Search for the cell housing the specified text and yield its (x, y) center coordinate. 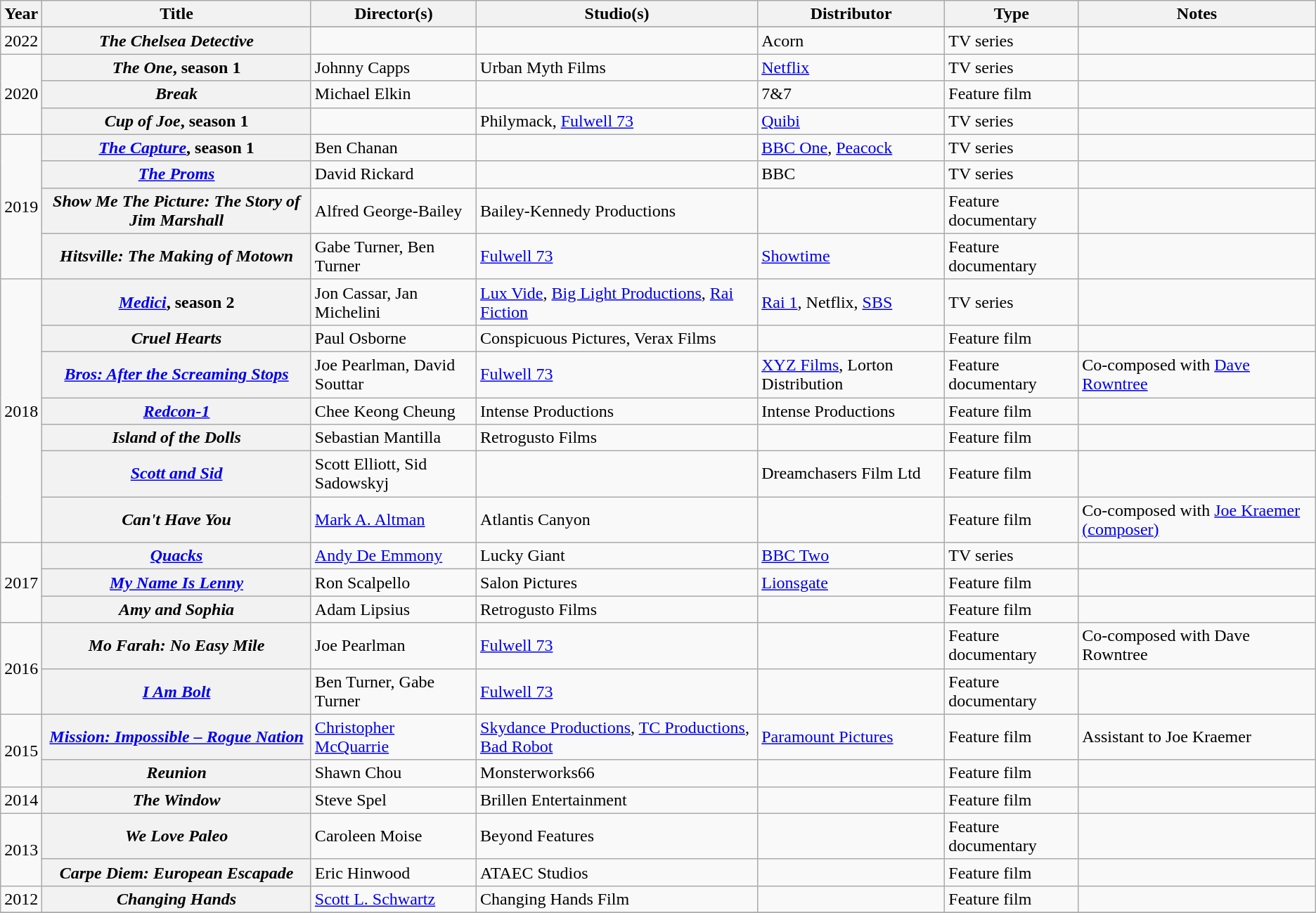
Joe Pearlman (394, 645)
Redcon-1 (177, 411)
Joe Pearlman, David Souttar (394, 374)
Reunion (177, 773)
Island of the Dolls (177, 438)
Mark A. Altman (394, 520)
Mo Farah: No Easy Mile (177, 645)
2014 (21, 800)
Jon Cassar, Jan Michelini (394, 302)
Ben Turner, Gabe Turner (394, 692)
Bailey-Kennedy Productions (617, 211)
Quacks (177, 556)
BBC (851, 174)
BBC Two (851, 556)
Atlantis Canyon (617, 520)
Lionsgate (851, 583)
Changing Hands (177, 899)
2013 (21, 849)
We Love Paleo (177, 836)
Type (1012, 14)
2022 (21, 41)
Notes (1197, 14)
2018 (21, 410)
Quibi (851, 121)
Brillen Entertainment (617, 800)
Philymack, Fulwell 73 (617, 121)
Salon Pictures (617, 583)
The Window (177, 800)
The One, season 1 (177, 67)
BBC One, Peacock (851, 148)
7&7 (851, 94)
Steve Spel (394, 800)
Year (21, 14)
Netflix (851, 67)
Christopher McQuarrie (394, 737)
Studio(s) (617, 14)
Changing Hands Film (617, 899)
Amy and Sophia (177, 609)
Adam Lipsius (394, 609)
Acorn (851, 41)
ATAEC Studios (617, 872)
The Proms (177, 174)
Lux Vide, Big Light Productions, Rai Fiction (617, 302)
Dreamchasers Film Ltd (851, 474)
2020 (21, 94)
Ron Scalpello (394, 583)
Carpe Diem: European Escapade (177, 872)
Co-composed with Joe Kraemer (composer) (1197, 520)
Show Me The Picture: The Story of Jim Marshall (177, 211)
Caroleen Moise (394, 836)
Johnny Capps (394, 67)
Bros: After the Screaming Stops (177, 374)
Title (177, 14)
2019 (21, 207)
Andy De Emmony (394, 556)
Sebastian Mantilla (394, 438)
The Capture, season 1 (177, 148)
Lucky Giant (617, 556)
Cruel Hearts (177, 338)
Beyond Features (617, 836)
2017 (21, 583)
Monsterworks66 (617, 773)
2012 (21, 899)
Medici, season 2 (177, 302)
2016 (21, 668)
Alfred George-Bailey (394, 211)
Break (177, 94)
Ben Chanan (394, 148)
Skydance Productions, TC Productions, Bad Robot (617, 737)
My Name Is Lenny (177, 583)
Shawn Chou (394, 773)
Hitsville: The Making of Motown (177, 256)
Showtime (851, 256)
I Am Bolt (177, 692)
2015 (21, 751)
Eric Hinwood (394, 872)
Conspicuous Pictures, Verax Films (617, 338)
Scott and Sid (177, 474)
Director(s) (394, 14)
Michael Elkin (394, 94)
XYZ Films, Lorton Distribution (851, 374)
Chee Keong Cheung (394, 411)
Rai 1, Netflix, SBS (851, 302)
The Chelsea Detective (177, 41)
Urban Myth Films (617, 67)
Gabe Turner, Ben Turner (394, 256)
Distributor (851, 14)
Cup of Joe, season 1 (177, 121)
David Rickard (394, 174)
Scott L. Schwartz (394, 899)
Paramount Pictures (851, 737)
Assistant to Joe Kraemer (1197, 737)
Can't Have You (177, 520)
Scott Elliott, Sid Sadowskyj (394, 474)
Mission: Impossible – Rogue Nation (177, 737)
Paul Osborne (394, 338)
